Search for the cell housing the specified text and yield its [X, Y] center coordinate. 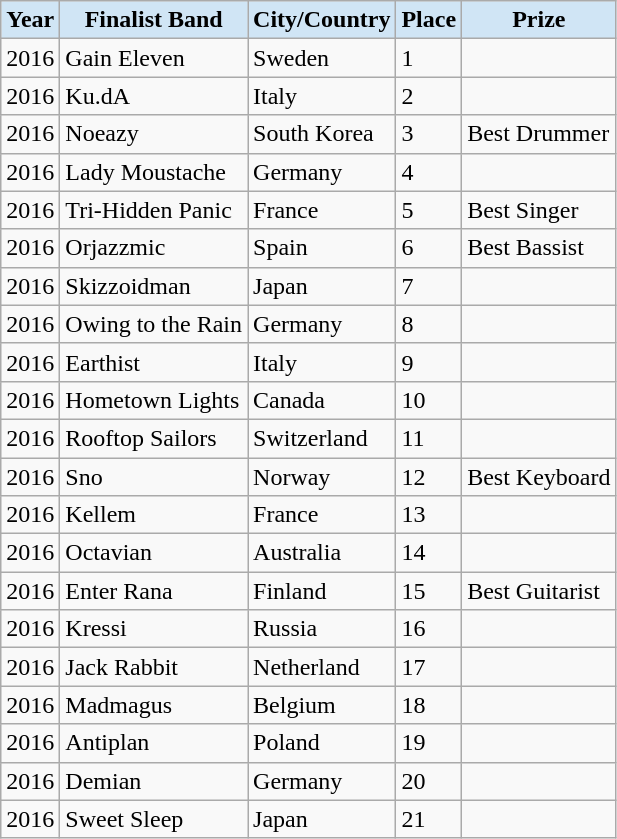
Best Drummer [539, 134]
South Korea [322, 134]
Sweet Sleep [154, 819]
Skizzoidman [154, 286]
Tri-Hidden Panic [154, 210]
8 [429, 324]
Canada [322, 400]
Finalist Band [154, 20]
19 [429, 743]
12 [429, 477]
Best Keyboard [539, 477]
Sno [154, 477]
18 [429, 705]
20 [429, 781]
Russia [322, 629]
Finland [322, 591]
Owing to the Rain [154, 324]
Best Guitarist [539, 591]
Rooftop Sailors [154, 438]
2 [429, 96]
1 [429, 58]
Octavian [154, 553]
City/Country [322, 20]
Switzerland [322, 438]
Earthist [154, 362]
4 [429, 172]
Poland [322, 743]
Norway [322, 477]
Kressi [154, 629]
Madmagus [154, 705]
Best Bassist [539, 248]
Ku.dA [154, 96]
Australia [322, 553]
16 [429, 629]
Noeazy [154, 134]
7 [429, 286]
Best Singer [539, 210]
15 [429, 591]
Prize [539, 20]
14 [429, 553]
21 [429, 819]
17 [429, 667]
Antiplan [154, 743]
5 [429, 210]
Sweden [322, 58]
Place [429, 20]
Demian [154, 781]
3 [429, 134]
Lady Moustache [154, 172]
10 [429, 400]
Hometown Lights [154, 400]
Jack Rabbit [154, 667]
Netherland [322, 667]
Gain Eleven [154, 58]
9 [429, 362]
6 [429, 248]
Belgium [322, 705]
13 [429, 515]
Enter Rana [154, 591]
11 [429, 438]
Year [30, 20]
Spain [322, 248]
Orjazzmic [154, 248]
Kellem [154, 515]
